Pinpoint the cell where the given text exists, returning its [x, y] midpoint coordinate. 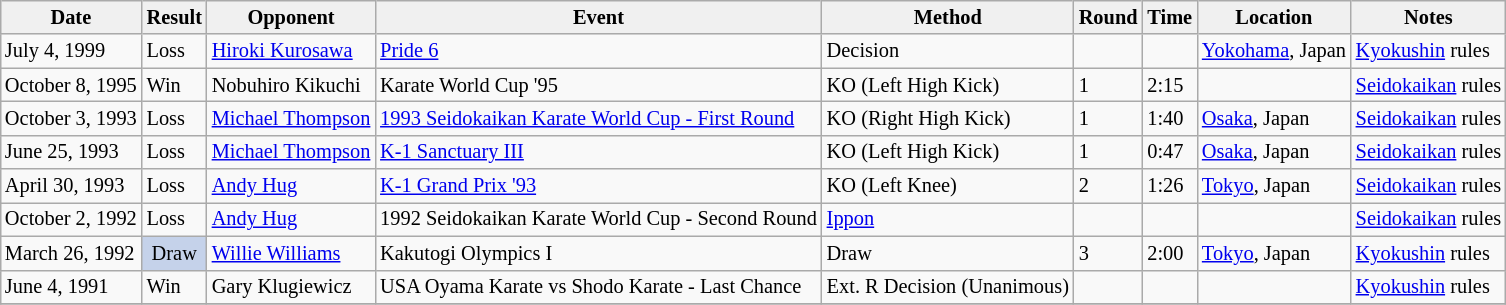
Pride 6 [598, 51]
Nobuhiro Kikuchi [291, 85]
KO (Left Knee) [948, 186]
Date [71, 18]
Location [1274, 18]
Result [174, 18]
1:26 [1170, 186]
1:40 [1170, 119]
Karate World Cup '95 [598, 85]
June 25, 1993 [71, 152]
Hiroki Kurosawa [291, 51]
2:00 [1170, 253]
K-1 Grand Prix '93 [598, 186]
3 [1108, 253]
Gary Klugiewicz [291, 287]
October 8, 1995 [71, 85]
Willie Williams [291, 253]
Ext. R Decision (Unanimous) [948, 287]
March 26, 1992 [71, 253]
K-1 Sanctuary III [598, 152]
KO (Right High Kick) [948, 119]
1993 Seidokaikan Karate World Cup - First Round [598, 119]
Opponent [291, 18]
Decision [948, 51]
Round [1108, 18]
June 4, 1991 [71, 287]
2 [1108, 186]
Yokohama, Japan [1274, 51]
Notes [1428, 18]
1992 Seidokaikan Karate World Cup - Second Round [598, 220]
Event [598, 18]
October 3, 1993 [71, 119]
Kakutogi Olympics I [598, 253]
April 30, 1993 [71, 186]
Method [948, 18]
Time [1170, 18]
July 4, 1999 [71, 51]
USA Oyama Karate vs Shodo Karate - Last Chance [598, 287]
Ippon [948, 220]
October 2, 1992 [71, 220]
0:47 [1170, 152]
2:15 [1170, 85]
